Pinpoint the cell where the given text exists, returning its [X, Y] midpoint coordinate. 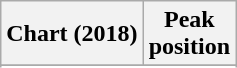
Chart (2018) [72, 34]
Peak position [189, 34]
